Find where the given text appears and provide that cell's center as [x, y] coordinate. 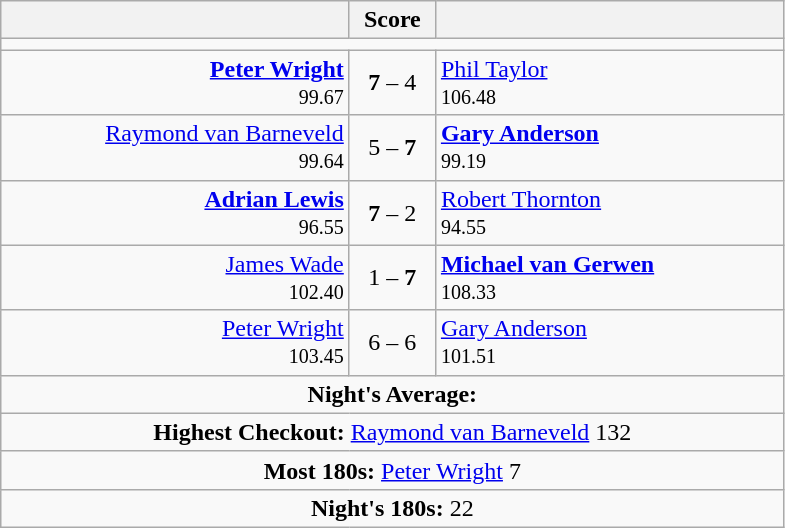
Score [392, 20]
1 – 7 [392, 278]
Gary Anderson 99.19 [610, 148]
Most 180s: Peter Wright 7 [392, 470]
Robert Thornton 94.55 [610, 212]
Highest Checkout: Raymond van Barneveld 132 [392, 432]
Night's Average: [392, 394]
Raymond van Barneveld 99.64 [176, 148]
7 – 2 [392, 212]
5 – 7 [392, 148]
7 – 4 [392, 82]
Michael van Gerwen 108.33 [610, 278]
Adrian Lewis 96.55 [176, 212]
Peter Wright 99.67 [176, 82]
Gary Anderson 101.51 [610, 342]
Night's 180s: 22 [392, 508]
Peter Wright 103.45 [176, 342]
James Wade 102.40 [176, 278]
6 – 6 [392, 342]
Phil Taylor 106.48 [610, 82]
